For the text-containing cell, return its midpoint in [x, y] coordinate format. 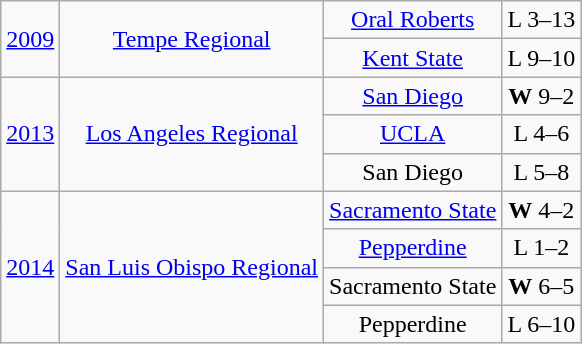
Tempe Regional [192, 39]
Oral Roberts [413, 20]
UCLA [413, 134]
San Luis Obispo Regional [192, 267]
L 6–10 [542, 324]
L 5–8 [542, 172]
L 3–13 [542, 20]
Los Angeles Regional [192, 134]
W 6–5 [542, 286]
W 4–2 [542, 210]
L 1–2 [542, 248]
2014 [30, 267]
L 4–6 [542, 134]
2009 [30, 39]
W 9–2 [542, 96]
Kent State [413, 58]
L 9–10 [542, 58]
2013 [30, 134]
